Extract the (X, Y) coordinate from the center of the cell holding the provided text.  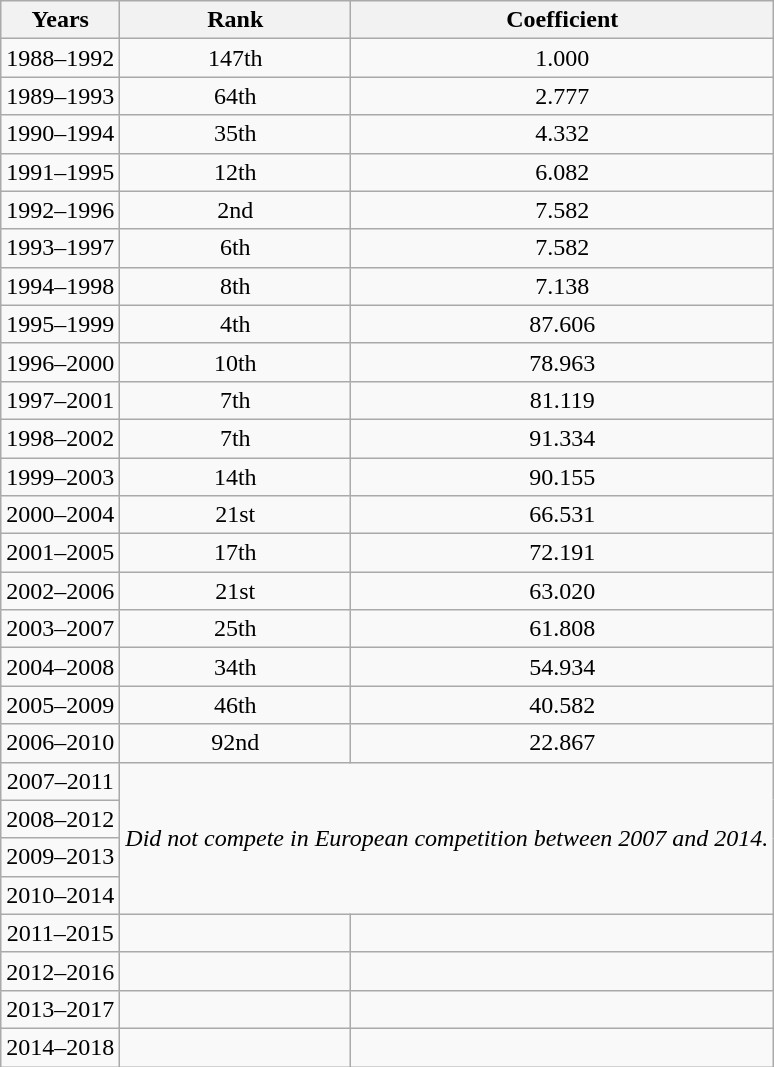
2012–2016 (60, 971)
1991–1995 (60, 172)
1992–1996 (60, 210)
1988–1992 (60, 58)
2010–2014 (60, 895)
8th (236, 286)
54.934 (562, 667)
4.332 (562, 134)
2013–2017 (60, 1009)
1998–2002 (60, 438)
2009–2013 (60, 857)
2008–2012 (60, 819)
1990–1994 (60, 134)
Coefficient (562, 20)
6.082 (562, 172)
40.582 (562, 705)
34th (236, 667)
2001–2005 (60, 553)
78.963 (562, 362)
1989–1993 (60, 96)
7.138 (562, 286)
2011–2015 (60, 933)
2005–2009 (60, 705)
35th (236, 134)
Did not compete in European competition between 2007 and 2014. (447, 838)
64th (236, 96)
72.191 (562, 553)
2007–2011 (60, 781)
25th (236, 629)
91.334 (562, 438)
81.119 (562, 400)
87.606 (562, 324)
2003–2007 (60, 629)
1996–2000 (60, 362)
17th (236, 553)
63.020 (562, 591)
61.808 (562, 629)
2000–2004 (60, 515)
1997–2001 (60, 400)
1995–1999 (60, 324)
1993–1997 (60, 248)
2nd (236, 210)
147th (236, 58)
1999–2003 (60, 477)
2006–2010 (60, 743)
6th (236, 248)
2.777 (562, 96)
2002–2006 (60, 591)
2014–2018 (60, 1047)
10th (236, 362)
90.155 (562, 477)
Years (60, 20)
1.000 (562, 58)
14th (236, 477)
2004–2008 (60, 667)
1994–1998 (60, 286)
66.531 (562, 515)
46th (236, 705)
4th (236, 324)
22.867 (562, 743)
Rank (236, 20)
12th (236, 172)
92nd (236, 743)
